Locate the cell with the specified text and output its (x, y) center coordinate. 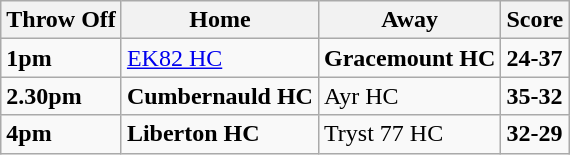
1pm (62, 58)
Tryst 77 HC (409, 134)
24-37 (535, 58)
Throw Off (62, 20)
EK82 HC (220, 58)
32-29 (535, 134)
Away (409, 20)
Liberton HC (220, 134)
Home (220, 20)
Score (535, 20)
Gracemount HC (409, 58)
Ayr HC (409, 96)
35-32 (535, 96)
2.30pm (62, 96)
4pm (62, 134)
Cumbernauld HC (220, 96)
